From the cell containing the given text, extract its center point as [X, Y] coordinate. 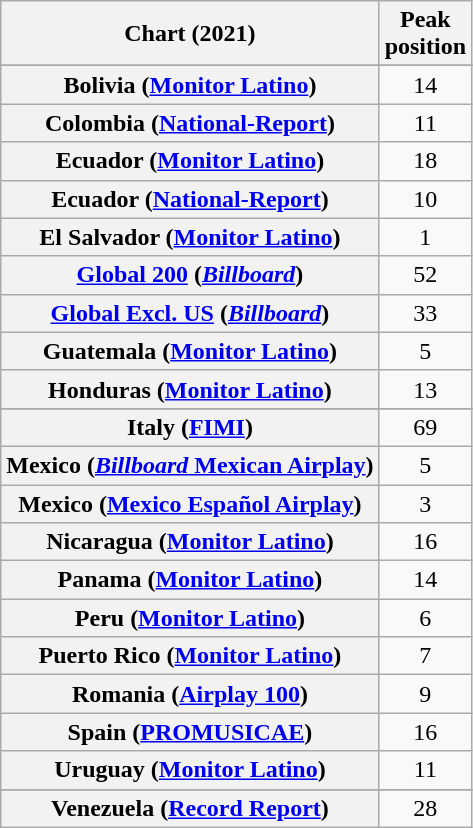
3 [425, 503]
Puerto Rico (Monitor Latino) [190, 656]
Global 200 (Billboard) [190, 275]
Bolivia (Monitor Latino) [190, 85]
10 [425, 199]
Ecuador (Monitor Latino) [190, 161]
18 [425, 161]
1 [425, 237]
Nicaragua (Monitor Latino) [190, 542]
Global Excl. US (Billboard) [190, 313]
6 [425, 618]
Uruguay (Monitor Latino) [190, 770]
Guatemala (Monitor Latino) [190, 351]
El Salvador (Monitor Latino) [190, 237]
Colombia (National-Report) [190, 123]
Peru (Monitor Latino) [190, 618]
Chart (2021) [190, 34]
33 [425, 313]
69 [425, 427]
Peakposition [425, 34]
Romania (Airplay 100) [190, 694]
13 [425, 389]
28 [425, 808]
Ecuador (National-Report) [190, 199]
Mexico (Billboard Mexican Airplay) [190, 465]
Panama (Monitor Latino) [190, 580]
7 [425, 656]
Mexico (Mexico Español Airplay) [190, 503]
9 [425, 694]
Honduras (Monitor Latino) [190, 389]
Spain (PROMUSICAE) [190, 732]
Italy (FIMI) [190, 427]
Venezuela (Record Report) [190, 808]
52 [425, 275]
